Output the [x, y] coordinate of the center of the cell containing the given text.  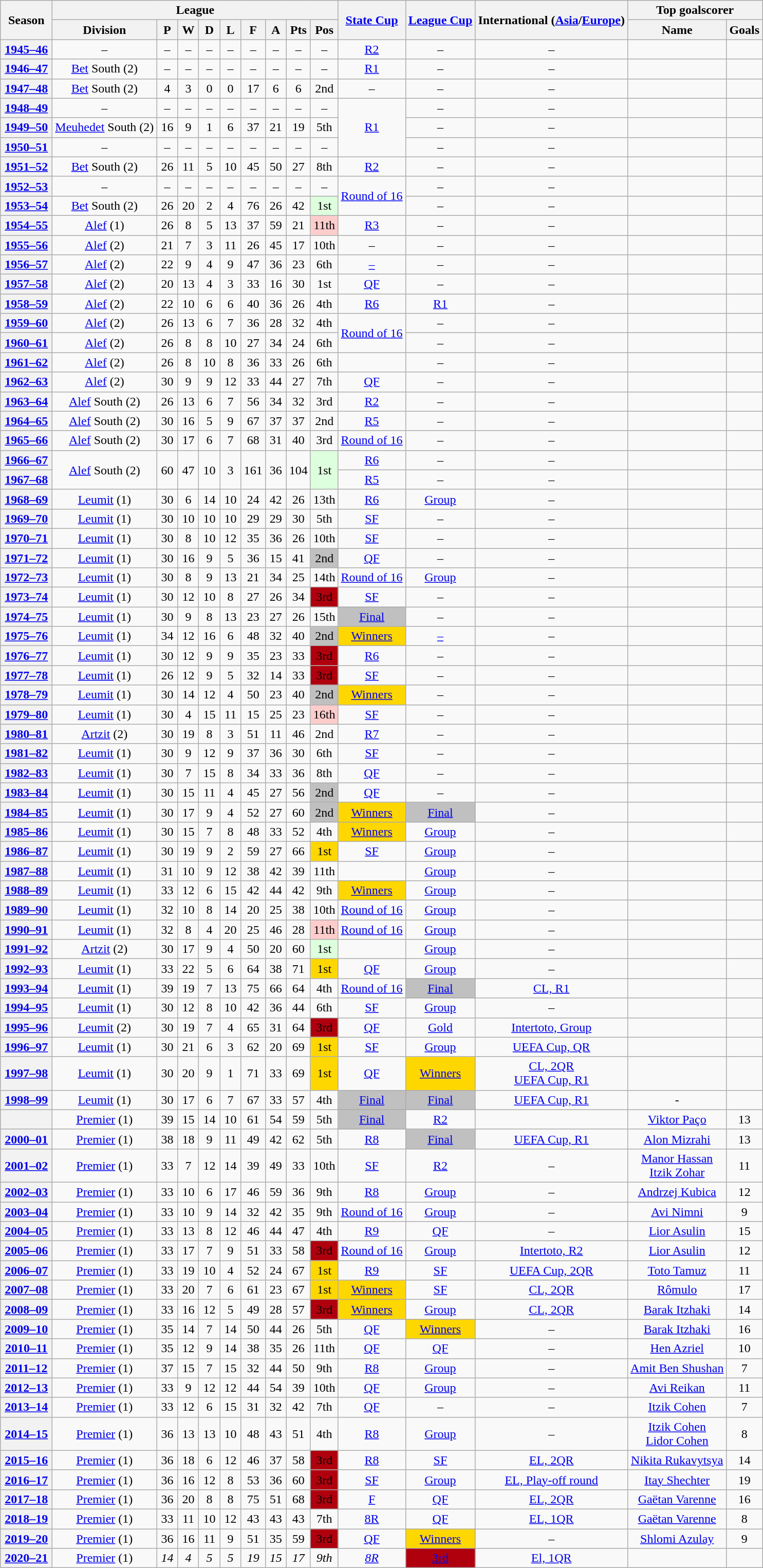
1998–99 [27, 1100]
1996–97 [27, 1047]
2009–10 [27, 1329]
1993–94 [27, 988]
2004–05 [27, 1231]
Manor Hassan Itzik Zohar [677, 1166]
W [188, 30]
1957–58 [27, 284]
2005–06 [27, 1251]
1971–72 [27, 558]
Nikita Rukavytsya [677, 1460]
2018–19 [27, 1519]
1958–59 [27, 304]
1968–69 [27, 499]
1981–82 [27, 753]
P [168, 30]
1972–73 [27, 578]
1967–68 [27, 479]
2017–18 [27, 1499]
Shlomi Azulay [677, 1538]
1980–81 [27, 734]
2013–14 [27, 1407]
1988–89 [27, 891]
1974–75 [27, 617]
International (Asia/Europe) [552, 20]
1952–53 [27, 186]
1963–64 [27, 401]
1994–95 [27, 1008]
2011–12 [27, 1368]
1990–91 [27, 930]
CL, 2QRUEFA Cup, R1 [552, 1073]
2014–15 [27, 1434]
- [677, 1100]
1946–47 [27, 69]
65 [253, 1027]
2020–21 [27, 1558]
1961–62 [27, 362]
1949–50 [27, 127]
Hen Azriel [677, 1349]
League [195, 10]
1970–71 [27, 538]
Name [677, 30]
State Cup [372, 20]
15th [324, 617]
1997–98 [27, 1073]
Intertoto, Group [552, 1027]
1960–61 [27, 343]
1956–57 [27, 265]
1983–84 [27, 792]
1955–56 [27, 245]
104 [298, 470]
1976–77 [27, 656]
El, 1QR [552, 1558]
2006–07 [27, 1270]
2016–17 [27, 1480]
Season [27, 20]
1991–92 [27, 949]
EL, Play-off round [552, 1480]
Alef (1) [105, 225]
Itzik Cohen Lidor Cohen [677, 1434]
1975–76 [27, 636]
76 [253, 206]
1950–51 [27, 147]
Amit Ben Shushan [677, 1368]
R7 [372, 734]
Itzik Cohen [677, 1407]
1965–66 [27, 440]
1977–78 [27, 675]
EL, 1QR [552, 1519]
16th [324, 714]
Avi Nimni [677, 1211]
Rômulo [677, 1290]
2012–13 [27, 1388]
2001–02 [27, 1166]
1959–60 [27, 323]
1984–85 [27, 812]
1979–80 [27, 714]
1953–54 [27, 206]
2019–20 [27, 1538]
1948–49 [27, 108]
Viktor Paço [677, 1119]
Avi Reikan [677, 1388]
1973–74 [27, 597]
1995–96 [27, 1027]
Top goalscorer [695, 10]
1947–48 [27, 88]
Goals [745, 30]
1985–86 [27, 832]
1964–65 [27, 421]
2003–04 [27, 1211]
Gold [440, 1027]
53 [253, 1480]
2007–08 [27, 1290]
Pos [324, 30]
UEFA Cup, 2QR [552, 1270]
1982–83 [27, 773]
161 [253, 470]
Division [105, 30]
1951–52 [27, 167]
UEFA Cup, QR [552, 1047]
1989–90 [27, 910]
Itay Shechter [677, 1480]
2010–11 [27, 1349]
2002–03 [27, 1192]
1966–67 [27, 460]
2008–09 [27, 1309]
1978–79 [27, 695]
L [230, 30]
Leumit (2) [105, 1027]
14th [324, 578]
1954–55 [27, 225]
Andrzej Kubica [677, 1192]
Toto Tamuz [677, 1270]
1962–63 [27, 382]
1986–87 [27, 851]
R3 [372, 225]
Alon Mizrahi [677, 1139]
CL, R1 [552, 988]
41 [298, 558]
A [275, 30]
Intertoto, R2 [552, 1251]
2000–01 [27, 1139]
1969–70 [27, 519]
Meuhedet South (2) [105, 127]
Pts [298, 30]
D [210, 30]
1945–46 [27, 49]
2015–16 [27, 1460]
1987–88 [27, 871]
13th [324, 499]
1992–93 [27, 969]
League Cup [440, 20]
